Return [X, Y] of the center of cell containing provided text 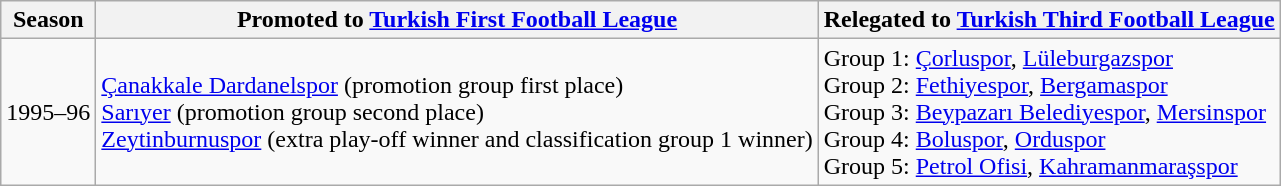
Relegated to Turkish Third Football League [1049, 20]
Season [48, 20]
1995–96 [48, 112]
Promoted to Turkish First Football League [457, 20]
